Extract the (X, Y) coordinate from the center of the cell holding the provided text.  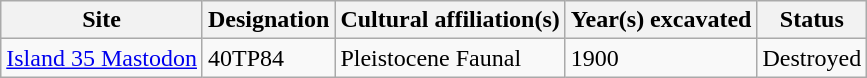
Destroyed (812, 58)
Pleistocene Faunal (450, 58)
Designation (268, 20)
Status (812, 20)
Island 35 Mastodon (102, 58)
40TP84 (268, 58)
Year(s) excavated (661, 20)
Site (102, 20)
1900 (661, 58)
Cultural affiliation(s) (450, 20)
